Determine the [x, y] coordinate at the center of the cell enclosing the given text.  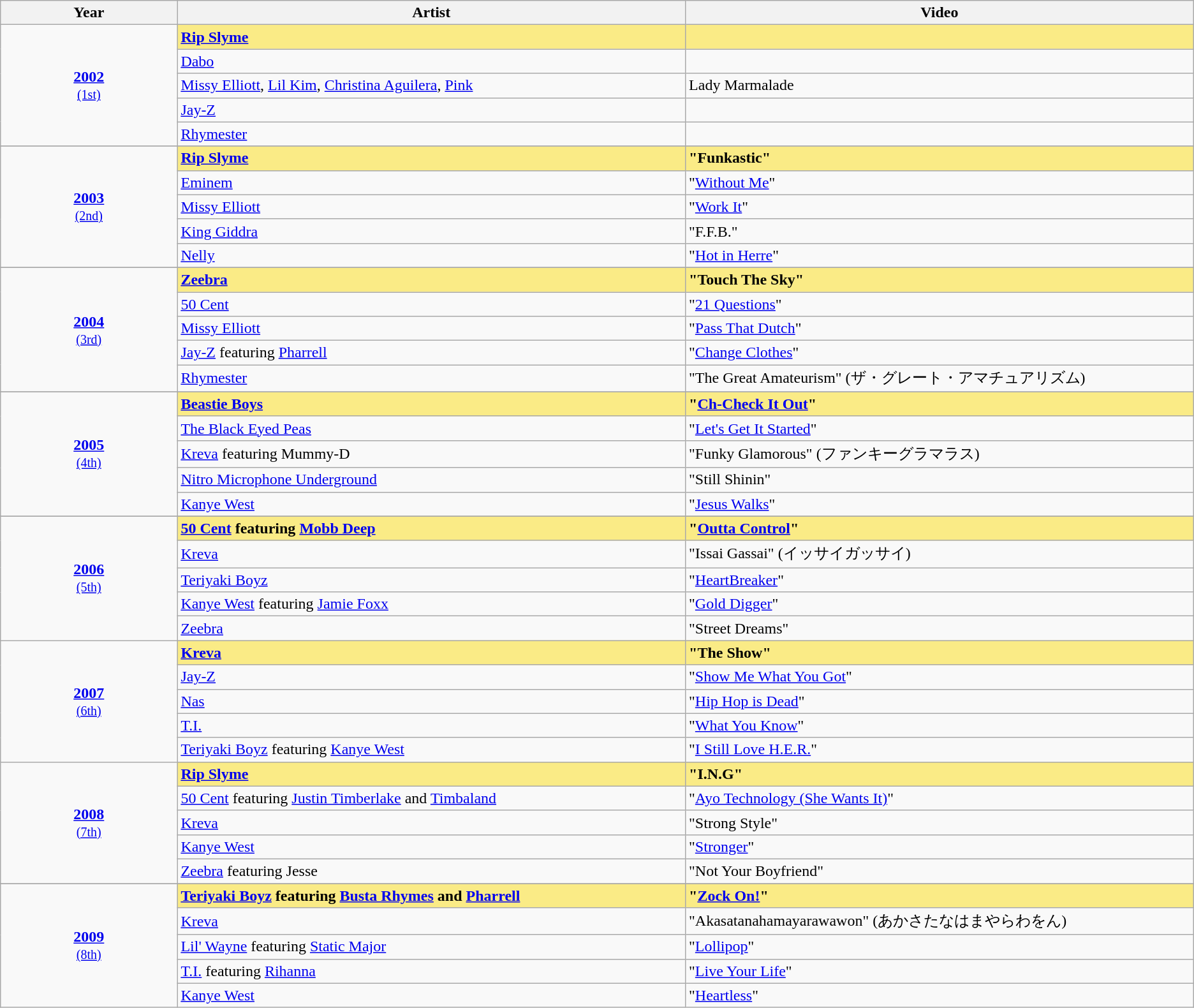
"Stronger" [940, 847]
"The Great Amateurism" (ザ・グレート・アマチュアリズム) [940, 379]
Lady Marmalade [940, 85]
"I.N.G" [940, 774]
Zeebra featuring Jesse [431, 871]
"Heartless" [940, 995]
"Gold Digger" [940, 604]
"Hip Hop is Dead" [940, 701]
"F.F.B." [940, 231]
2006(5th) [89, 578]
"Hot in Herre" [940, 255]
Kanye West featuring Jamie Foxx [431, 604]
Missy Elliott, Lil Kim, Christina Aguilera, Pink [431, 85]
"21 Questions" [940, 304]
Beastie Boys [431, 404]
"Touch The Sky" [940, 279]
"Still Shinin" [940, 480]
"Ayo Technology (She Wants It)" [940, 798]
Teriyaki Boyz featuring Kanye West [431, 750]
2005(4th) [89, 454]
King Giddra [431, 231]
Nelly [431, 255]
"The Show" [940, 653]
Kreva featuring Mummy-D [431, 454]
Nitro Microphone Underground [431, 480]
Eminem [431, 182]
2009(8th) [89, 945]
Teriyaki Boyz featuring Busta Rhymes and Pharrell [431, 895]
"Not Your Boyfriend" [940, 871]
Video [940, 13]
Teriyaki Boyz [431, 580]
50 Cent featuring Mobb Deep [431, 528]
The Black Eyed Peas [431, 428]
"Work It" [940, 207]
"Change Clothes" [940, 353]
"What You Know" [940, 725]
"Pass That Dutch" [940, 329]
"Ch-Check It Out" [940, 404]
2007(6th) [89, 701]
"Street Dreams" [940, 628]
"Funky Glamorous" (ファンキーグラマラス) [940, 454]
"I Still Love H.E.R." [940, 750]
"Without Me" [940, 182]
2002(1st) [89, 85]
2003(2nd) [89, 207]
"Outta Control" [940, 528]
Year [89, 13]
Lil' Wayne featuring Static Major [431, 947]
"Zock On!" [940, 895]
2008(7th) [89, 822]
"Issai Gassai" (イッサイガッサイ) [940, 554]
Nas [431, 701]
T.I. [431, 725]
Jay-Z featuring Pharrell [431, 353]
Artist [431, 13]
"Akasatanahamayarawawon" (あかさたなはまやらわをん) [940, 921]
"Strong Style" [940, 822]
"Live Your Life" [940, 971]
T.I. featuring Rihanna [431, 971]
50 Cent [431, 304]
"Jesus Walks" [940, 504]
"Funkastic" [940, 158]
"HeartBreaker" [940, 580]
"Let's Get It Started" [940, 428]
"Lollipop" [940, 947]
"Show Me What You Got" [940, 677]
Dabo [431, 61]
50 Cent featuring Justin Timberlake and Timbaland [431, 798]
2004(3rd) [89, 329]
